Locate the cell with the specified text and output its [x, y] center coordinate. 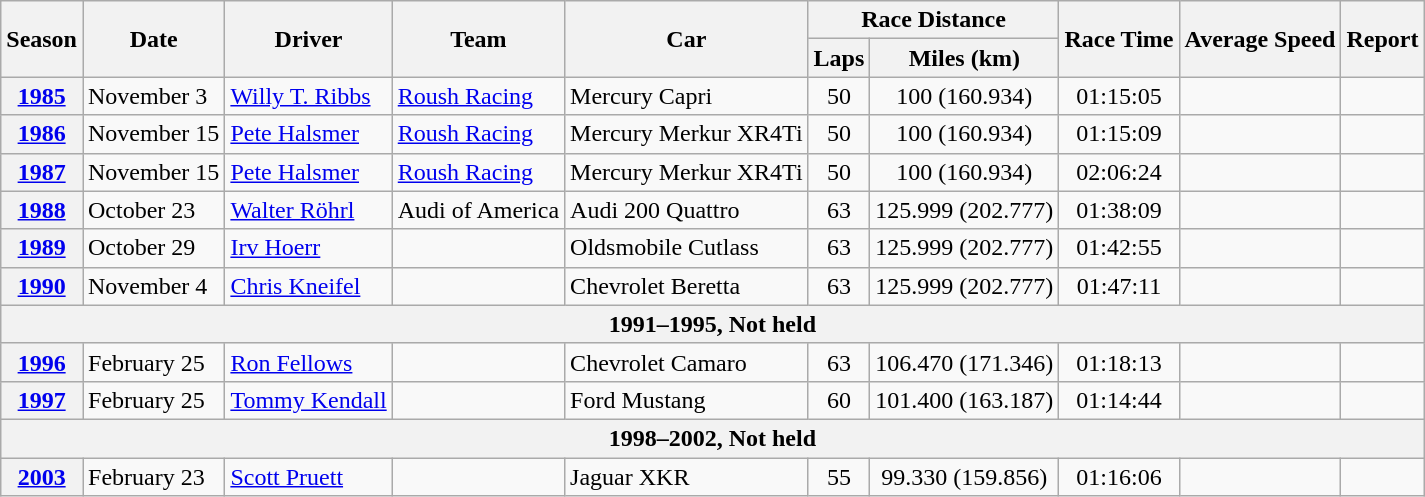
Chevrolet Beretta [686, 286]
Chevrolet Camaro [686, 362]
01:38:09 [1119, 210]
Car [686, 39]
Willy T. Ribbs [308, 96]
2003 [42, 477]
November 4 [153, 286]
1997 [42, 400]
Audi 200 Quattro [686, 210]
Date [153, 39]
106.470 (171.346) [964, 362]
01:15:09 [1119, 134]
01:47:11 [1119, 286]
Race Time [1119, 39]
Walter Röhrl [308, 210]
Ron Fellows [308, 362]
Scott Pruett [308, 477]
1987 [42, 172]
Laps [839, 58]
Driver [308, 39]
1989 [42, 248]
Jaguar XKR [686, 477]
Audi of America [478, 210]
101.400 (163.187) [964, 400]
01:16:06 [1119, 477]
Tommy Kendall [308, 400]
01:42:55 [1119, 248]
01:14:44 [1119, 400]
1990 [42, 286]
99.330 (159.856) [964, 477]
1996 [42, 362]
01:18:13 [1119, 362]
October 23 [153, 210]
55 [839, 477]
Oldsmobile Cutlass [686, 248]
1988 [42, 210]
1998–2002, Not held [712, 438]
60 [839, 400]
Miles (km) [964, 58]
1986 [42, 134]
February 23 [153, 477]
October 29 [153, 248]
Average Speed [1260, 39]
1991–1995, Not held [712, 324]
Report [1382, 39]
Mercury Capri [686, 96]
Race Distance [934, 20]
Team [478, 39]
Season [42, 39]
Irv Hoerr [308, 248]
Chris Kneifel [308, 286]
02:06:24 [1119, 172]
01:15:05 [1119, 96]
November 3 [153, 96]
Ford Mustang [686, 400]
1985 [42, 96]
